Find where the given text appears and provide that cell's center as [x, y] coordinate. 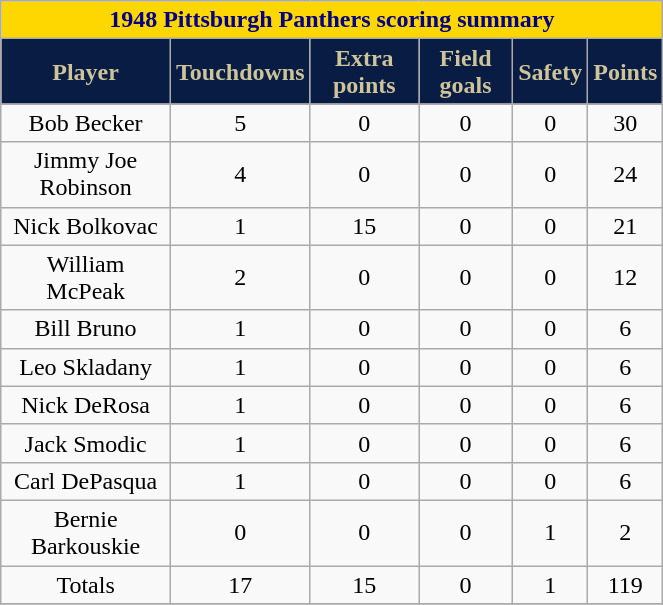
Extra points [364, 72]
Points [626, 72]
12 [626, 278]
17 [240, 585]
Jack Smodic [86, 443]
Bob Becker [86, 123]
119 [626, 585]
Leo Skladany [86, 367]
4 [240, 174]
21 [626, 226]
30 [626, 123]
1948 Pittsburgh Panthers scoring summary [332, 20]
Jimmy Joe Robinson [86, 174]
Field goals [465, 72]
24 [626, 174]
Carl DePasqua [86, 481]
Totals [86, 585]
Bernie Barkouskie [86, 532]
Nick DeRosa [86, 405]
5 [240, 123]
Nick Bolkovac [86, 226]
Player [86, 72]
Safety [550, 72]
William McPeak [86, 278]
Touchdowns [240, 72]
Bill Bruno [86, 329]
